Extract the [X, Y] coordinate from the center of the cell holding the provided text.  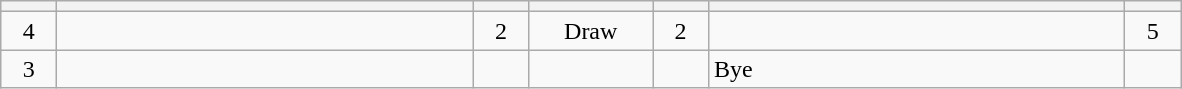
5 [1153, 31]
Draw [591, 31]
Bye [917, 69]
3 [29, 69]
4 [29, 31]
